Identify which cell holds the provided text, then report its (X, Y) central coordinate. 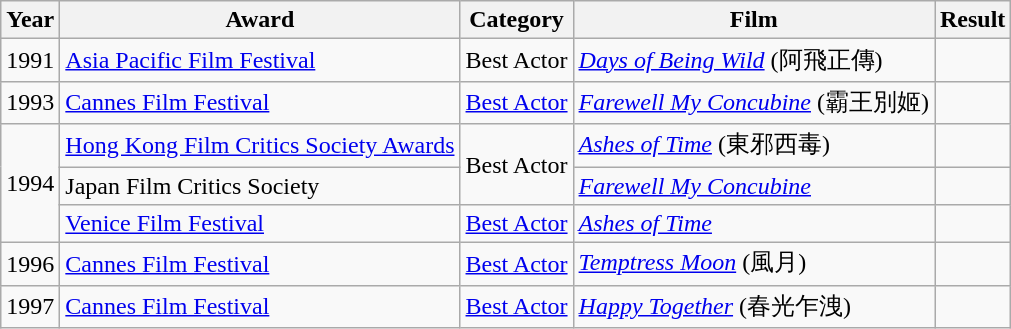
Film (754, 20)
1996 (30, 264)
Happy Together (春光乍洩) (754, 306)
1994 (30, 184)
Farewell My Concubine (霸王別姬) (754, 102)
Year (30, 20)
Venice Film Festival (260, 224)
Ashes of Time (754, 224)
1993 (30, 102)
Farewell My Concubine (754, 185)
1991 (30, 60)
Award (260, 20)
Result (972, 20)
Category (516, 20)
Days of Being Wild (阿飛正傳) (754, 60)
Hong Kong Film Critics Society Awards (260, 146)
Asia Pacific Film Festival (260, 60)
1997 (30, 306)
Ashes of Time (東邪西毒) (754, 146)
Japan Film Critics Society (260, 185)
Temptress Moon (風月) (754, 264)
